Locate the cell with the specified text and output its (X, Y) center coordinate. 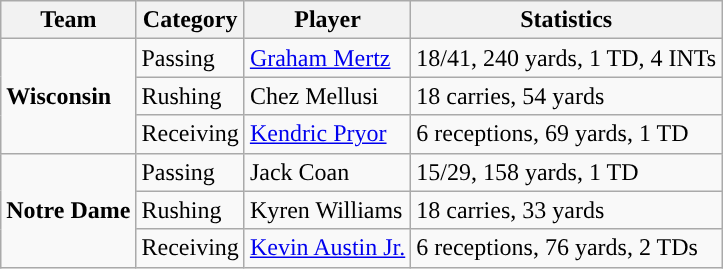
Wisconsin (68, 96)
Graham Mertz (327, 58)
18 carries, 54 yards (566, 96)
Category (190, 20)
Notre Dame (68, 210)
Team (68, 20)
Kyren Williams (327, 210)
Chez Mellusi (327, 96)
6 receptions, 69 yards, 1 TD (566, 134)
18/41, 240 yards, 1 TD, 4 INTs (566, 58)
6 receptions, 76 yards, 2 TDs (566, 248)
Player (327, 20)
Jack Coan (327, 172)
18 carries, 33 yards (566, 210)
Kendric Pryor (327, 134)
15/29, 158 yards, 1 TD (566, 172)
Statistics (566, 20)
Kevin Austin Jr. (327, 248)
